Determine the [x, y] coordinate at the center of the cell enclosing the given text.  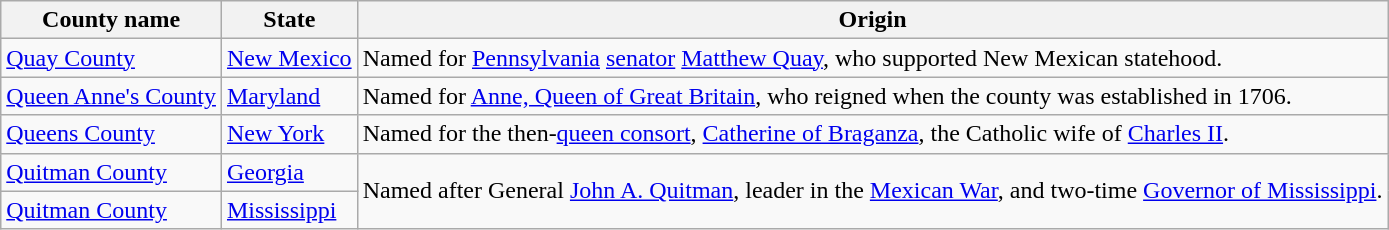
Origin [872, 20]
State [289, 20]
County name [112, 20]
Named for the then-queen consort, Catherine of Braganza, the Catholic wife of Charles II. [872, 134]
Maryland [289, 96]
Quay County [112, 58]
Georgia [289, 172]
Named for Anne, Queen of Great Britain, who reigned when the county was established in 1706. [872, 96]
Mississippi [289, 210]
Named after General John A. Quitman, leader in the Mexican War, and two-time Governor of Mississippi. [872, 191]
New York [289, 134]
Queens County [112, 134]
Named for Pennsylvania senator Matthew Quay, who supported New Mexican statehood. [872, 58]
Queen Anne's County [112, 96]
New Mexico [289, 58]
